Scan for the cell matching the given text and deliver its (x, y) coordinate at center. 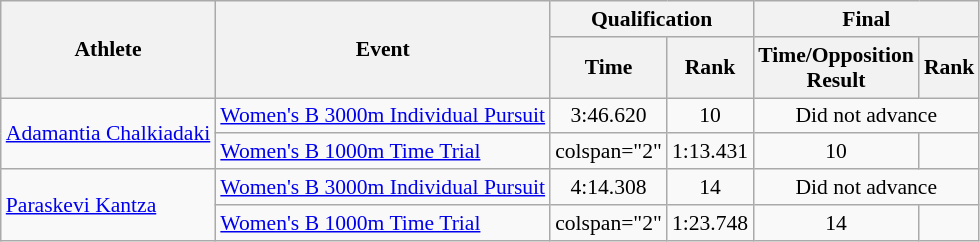
1:13.431 (710, 152)
Event (382, 50)
Qualification (652, 19)
Adamantia Chalkiadaki (108, 134)
Athlete (108, 50)
3:46.620 (608, 116)
Paraskevi Kantza (108, 204)
Final (866, 19)
1:23.748 (710, 223)
Time (608, 68)
Time/OppositionResult (836, 68)
4:14.308 (608, 187)
